Detect which cell encompasses the target text, then output its [x, y] center coordinate. 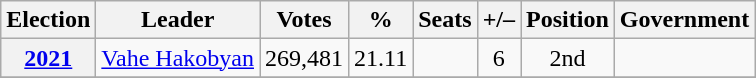
269,481 [304, 58]
Seats [445, 20]
Government [684, 20]
Position [568, 20]
2021 [48, 58]
% [381, 20]
Leader [178, 20]
6 [498, 58]
Votes [304, 20]
Election [48, 20]
2nd [568, 58]
21.11 [381, 58]
+/– [498, 20]
Vahe Hakobyan [178, 58]
